Pinpoint the cell where the given text exists, returning its (X, Y) midpoint coordinate. 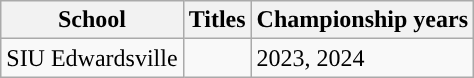
School (92, 20)
2023, 2024 (362, 58)
SIU Edwardsville (92, 58)
Championship years (362, 20)
Titles (217, 20)
